Pinpoint the cell where the given text exists, returning its (X, Y) midpoint coordinate. 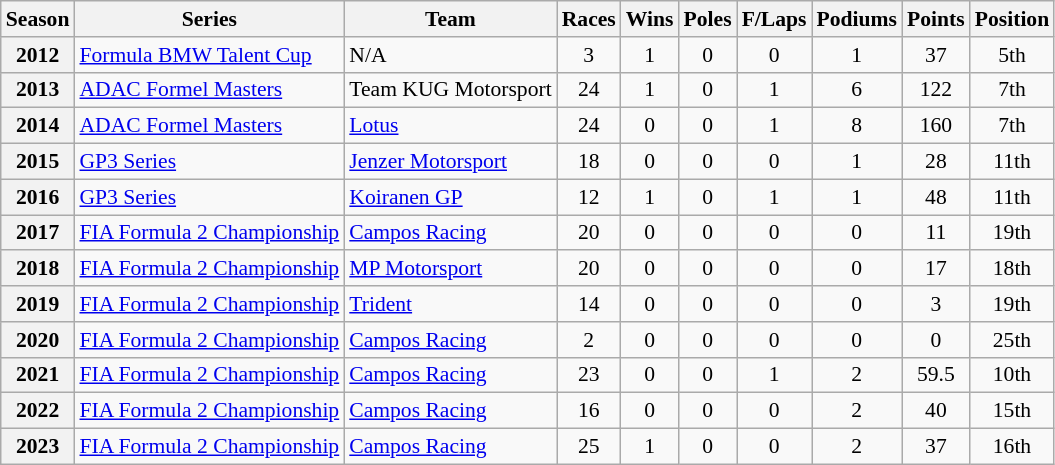
18th (1012, 269)
2013 (38, 90)
Season (38, 19)
25 (589, 447)
Jenzer Motorsport (450, 162)
122 (936, 90)
48 (936, 197)
2016 (38, 197)
16th (1012, 447)
6 (858, 90)
2021 (38, 375)
2022 (38, 411)
Formula BMW Talent Cup (209, 55)
18 (589, 162)
160 (936, 126)
Podiums (858, 19)
2015 (38, 162)
Points (936, 19)
2012 (38, 55)
14 (589, 304)
Trident (450, 304)
Position (1012, 19)
2014 (38, 126)
2018 (38, 269)
59.5 (936, 375)
Poles (708, 19)
Koiranen GP (450, 197)
15th (1012, 411)
40 (936, 411)
2019 (38, 304)
2017 (38, 233)
Wins (650, 19)
MP Motorsport (450, 269)
Team KUG Motorsport (450, 90)
28 (936, 162)
Lotus (450, 126)
11 (936, 233)
N/A (450, 55)
Races (589, 19)
17 (936, 269)
F/Laps (774, 19)
16 (589, 411)
8 (858, 126)
25th (1012, 340)
Series (209, 19)
5th (1012, 55)
2020 (38, 340)
12 (589, 197)
Team (450, 19)
2023 (38, 447)
23 (589, 375)
10th (1012, 375)
